Search for the cell housing the specified text and yield its [X, Y] center coordinate. 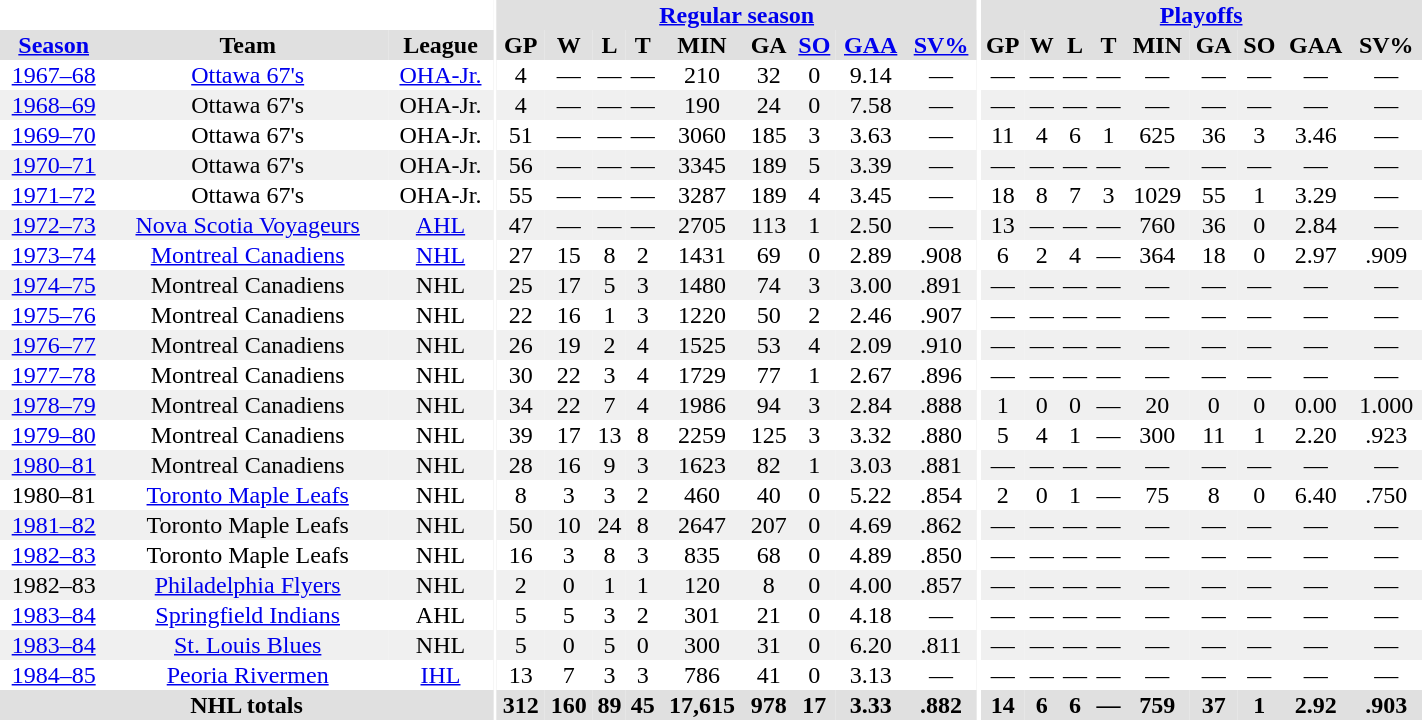
160 [569, 705]
.857 [940, 585]
3.39 [871, 165]
1968–69 [54, 105]
.750 [1386, 495]
.903 [1386, 705]
120 [702, 585]
1974–75 [54, 285]
77 [769, 375]
39 [521, 435]
28 [521, 465]
Philadelphia Flyers [248, 585]
.888 [940, 405]
1975–76 [54, 315]
786 [702, 675]
.850 [940, 555]
27 [521, 255]
IHL [440, 675]
19 [569, 345]
34 [521, 405]
Team [248, 45]
.862 [940, 525]
32 [769, 75]
1431 [702, 255]
2647 [702, 525]
.896 [940, 375]
3.63 [871, 135]
75 [1158, 495]
3345 [702, 165]
.923 [1386, 435]
3.13 [871, 675]
3287 [702, 195]
185 [769, 135]
30 [521, 375]
69 [769, 255]
460 [702, 495]
4.00 [871, 585]
Nova Scotia Voyageurs [248, 225]
Playoffs [1201, 15]
.909 [1386, 255]
9 [610, 465]
1981–82 [54, 525]
1973–74 [54, 255]
2.67 [871, 375]
.880 [940, 435]
2.09 [871, 345]
51 [521, 135]
1967–68 [54, 75]
190 [702, 105]
20 [1158, 405]
2.92 [1316, 705]
2705 [702, 225]
Springfield Indians [248, 615]
6.40 [1316, 495]
4.18 [871, 615]
.891 [940, 285]
1970–71 [54, 165]
.854 [940, 495]
364 [1158, 255]
113 [769, 225]
3.33 [871, 705]
4.89 [871, 555]
1029 [1158, 195]
10 [569, 525]
1525 [702, 345]
0.00 [1316, 405]
1984–85 [54, 675]
1976–77 [54, 345]
14 [1002, 705]
4.69 [871, 525]
89 [610, 705]
3.03 [871, 465]
210 [702, 75]
3.29 [1316, 195]
37 [1214, 705]
82 [769, 465]
5.22 [871, 495]
1977–78 [54, 375]
21 [769, 615]
1623 [702, 465]
2.46 [871, 315]
.907 [940, 315]
759 [1158, 705]
Regular season [737, 15]
760 [1158, 225]
45 [642, 705]
56 [521, 165]
2.89 [871, 255]
3060 [702, 135]
2.50 [871, 225]
7.58 [871, 105]
2259 [702, 435]
53 [769, 345]
625 [1158, 135]
1971–72 [54, 195]
.881 [940, 465]
2.97 [1316, 255]
47 [521, 225]
31 [769, 645]
68 [769, 555]
1978–79 [54, 405]
41 [769, 675]
.908 [940, 255]
1220 [702, 315]
94 [769, 405]
1979–80 [54, 435]
9.14 [871, 75]
League [440, 45]
207 [769, 525]
Season [54, 45]
6.20 [871, 645]
1729 [702, 375]
835 [702, 555]
3.45 [871, 195]
1969–70 [54, 135]
3.46 [1316, 135]
15 [569, 255]
25 [521, 285]
125 [769, 435]
74 [769, 285]
2.20 [1316, 435]
.811 [940, 645]
1.000 [1386, 405]
312 [521, 705]
1480 [702, 285]
1986 [702, 405]
NHL totals [246, 705]
978 [769, 705]
17,615 [702, 705]
.910 [940, 345]
St. Louis Blues [248, 645]
Peoria Rivermen [248, 675]
.882 [940, 705]
26 [521, 345]
3.32 [871, 435]
3.00 [871, 285]
301 [702, 615]
1972–73 [54, 225]
40 [769, 495]
